Detect which cell encompasses the target text, then output its (X, Y) center coordinate. 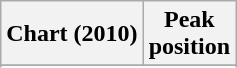
Peakposition (189, 34)
Chart (2010) (72, 34)
